Capture the cell that displays the provided text and extract its (X, Y) central coordinate. 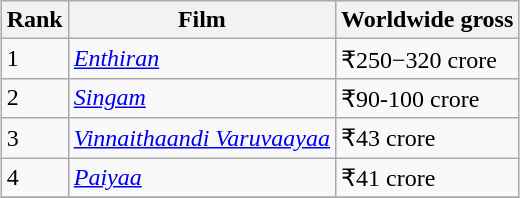
₹43 crore (428, 138)
1 (34, 59)
Film (202, 20)
3 (34, 138)
Worldwide gross (428, 20)
₹90-100 crore (428, 98)
4 (34, 178)
Vinnaithaandi Varuvaayaa (202, 138)
2 (34, 98)
Paiyaa (202, 178)
₹250−320 crore (428, 59)
₹41 crore (428, 178)
Enthiran (202, 59)
Singam (202, 98)
Rank (34, 20)
